For the text-containing cell, return its midpoint in (x, y) coordinate format. 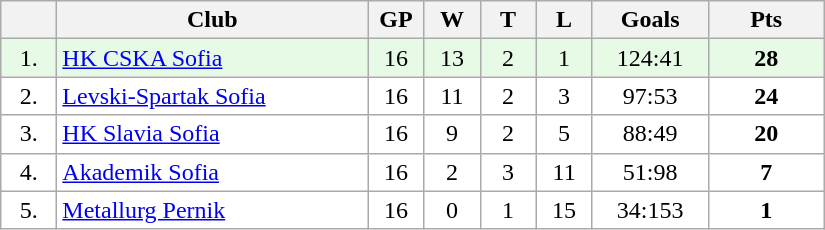
9 (452, 134)
W (452, 20)
51:98 (650, 172)
L (564, 20)
15 (564, 210)
Club (212, 20)
7 (766, 172)
Akademik Sofia (212, 172)
Goals (650, 20)
Metallurg Pernik (212, 210)
24 (766, 96)
GP (396, 20)
97:53 (650, 96)
Pts (766, 20)
2. (29, 96)
5 (564, 134)
1. (29, 58)
T (508, 20)
Levski-Spartak Sofia (212, 96)
28 (766, 58)
0 (452, 210)
20 (766, 134)
4. (29, 172)
3. (29, 134)
124:41 (650, 58)
5. (29, 210)
13 (452, 58)
HK Slavia Sofia (212, 134)
HK CSKA Sofia (212, 58)
88:49 (650, 134)
34:153 (650, 210)
